Return [X, Y] of the center of cell containing provided text 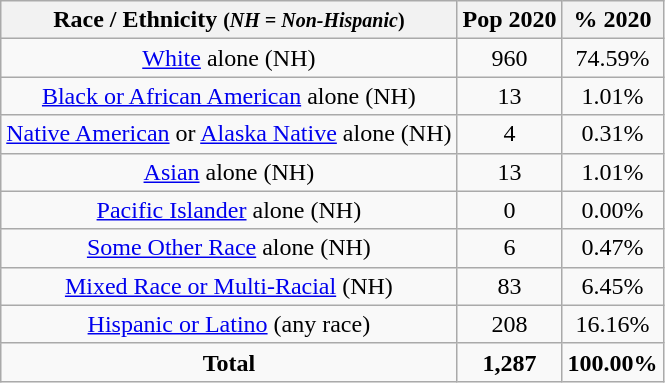
Pop 2020 [510, 20]
Black or African American alone (NH) [229, 96]
Asian alone (NH) [229, 172]
% 2020 [612, 20]
Race / Ethnicity (NH = Non-Hispanic) [229, 20]
0.47% [612, 248]
16.16% [612, 324]
74.59% [612, 58]
208 [510, 324]
6.45% [612, 286]
4 [510, 134]
Mixed Race or Multi-Racial (NH) [229, 286]
White alone (NH) [229, 58]
Pacific Islander alone (NH) [229, 210]
0.31% [612, 134]
0.00% [612, 210]
Native American or Alaska Native alone (NH) [229, 134]
Total [229, 362]
100.00% [612, 362]
Hispanic or Latino (any race) [229, 324]
6 [510, 248]
Some Other Race alone (NH) [229, 248]
1,287 [510, 362]
960 [510, 58]
83 [510, 286]
0 [510, 210]
